Locate the cell with the specified text and output its [x, y] center coordinate. 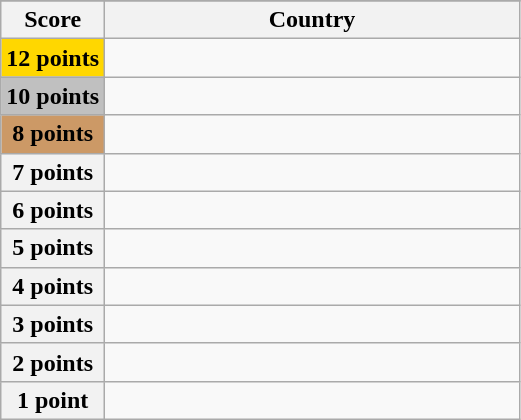
Score [53, 20]
2 points [53, 362]
7 points [53, 172]
6 points [53, 210]
1 point [53, 400]
Country [312, 20]
8 points [53, 134]
4 points [53, 286]
3 points [53, 324]
5 points [53, 248]
12 points [53, 58]
10 points [53, 96]
